Return the [X, Y] coordinate for the center point of the cell that contains the specified text.  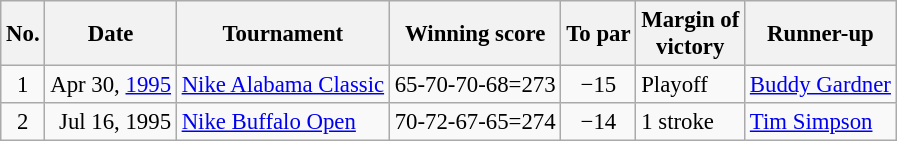
−15 [598, 85]
1 [23, 85]
Winning score [475, 34]
1 stroke [690, 122]
Date [110, 34]
Nike Alabama Classic [282, 85]
2 [23, 122]
Tim Simpson [821, 122]
Runner-up [821, 34]
Nike Buffalo Open [282, 122]
Playoff [690, 85]
No. [23, 34]
Buddy Gardner [821, 85]
−14 [598, 122]
To par [598, 34]
Jul 16, 1995 [110, 122]
Apr 30, 1995 [110, 85]
70-72-67-65=274 [475, 122]
Margin ofvictory [690, 34]
65-70-70-68=273 [475, 85]
Tournament [282, 34]
